Pinpoint the cell where the given text exists, returning its (x, y) midpoint coordinate. 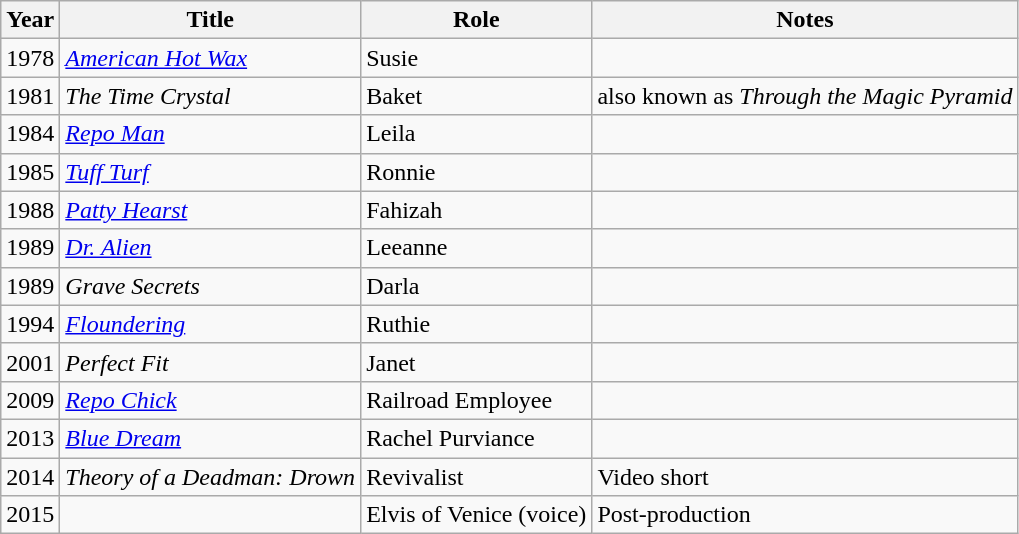
Fahizah (476, 210)
2013 (30, 438)
1984 (30, 134)
1978 (30, 58)
Ruthie (476, 324)
Patty Hearst (210, 210)
1985 (30, 172)
Perfect Fit (210, 362)
2015 (30, 515)
Revivalist (476, 477)
Tuff Turf (210, 172)
Repo Chick (210, 400)
Title (210, 20)
1988 (30, 210)
Susie (476, 58)
Theory of a Deadman: Drown (210, 477)
Janet (476, 362)
Darla (476, 286)
Elvis of Venice (voice) (476, 515)
2001 (30, 362)
Post-production (805, 515)
Year (30, 20)
American Hot Wax (210, 58)
1981 (30, 96)
Repo Man (210, 134)
Blue Dream (210, 438)
Role (476, 20)
The Time Crystal (210, 96)
also known as Through the Magic Pyramid (805, 96)
1994 (30, 324)
Leeanne (476, 248)
Railroad Employee (476, 400)
Leila (476, 134)
Video short (805, 477)
Grave Secrets (210, 286)
Notes (805, 20)
2009 (30, 400)
Floundering (210, 324)
Rachel Purviance (476, 438)
Dr. Alien (210, 248)
Baket (476, 96)
Ronnie (476, 172)
2014 (30, 477)
